Identify which cell holds the provided text, then report its [x, y] central coordinate. 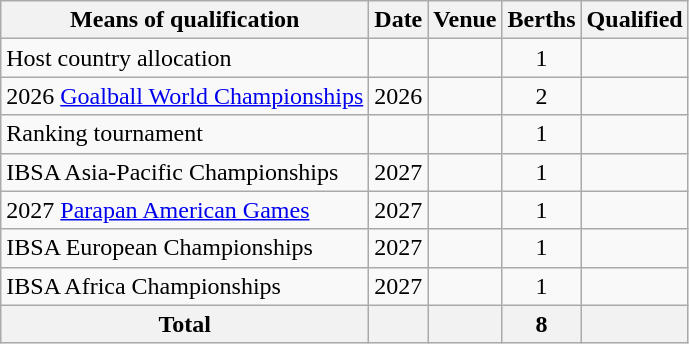
2027 Parapan American Games [185, 210]
Berths [542, 20]
IBSA Africa Championships [185, 286]
2026 Goalball World Championships [185, 96]
Qualified [634, 20]
Total [185, 324]
2026 [398, 96]
Host country allocation [185, 58]
IBSA European Championships [185, 248]
Ranking tournament [185, 134]
8 [542, 324]
Means of qualification [185, 20]
2 [542, 96]
Date [398, 20]
Venue [465, 20]
IBSA Asia-Pacific Championships [185, 172]
